Detect which cell encompasses the target text, then output its [X, Y] center coordinate. 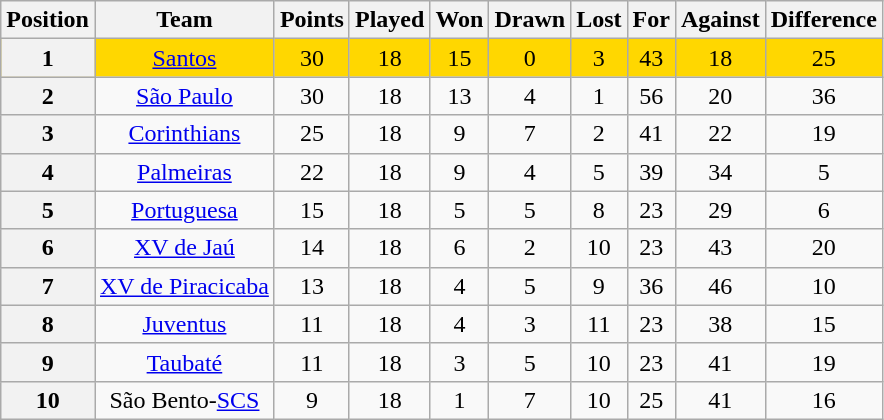
Points [312, 20]
Taubaté [184, 362]
56 [651, 96]
Position [48, 20]
Lost [599, 20]
Palmeiras [184, 172]
Portuguesa [184, 210]
39 [651, 172]
14 [312, 248]
São Paulo [184, 96]
46 [720, 286]
Team [184, 20]
0 [530, 58]
Difference [824, 20]
Corinthians [184, 134]
São Bento-SCS [184, 400]
38 [720, 324]
Won [460, 20]
Against [720, 20]
34 [720, 172]
Santos [184, 58]
Juventus [184, 324]
Played [389, 20]
29 [720, 210]
For [651, 20]
Drawn [530, 20]
XV de Piracicaba [184, 286]
16 [824, 400]
XV de Jaú [184, 248]
